Provide the (X, Y) coordinate of the cell's center where the given text is located.  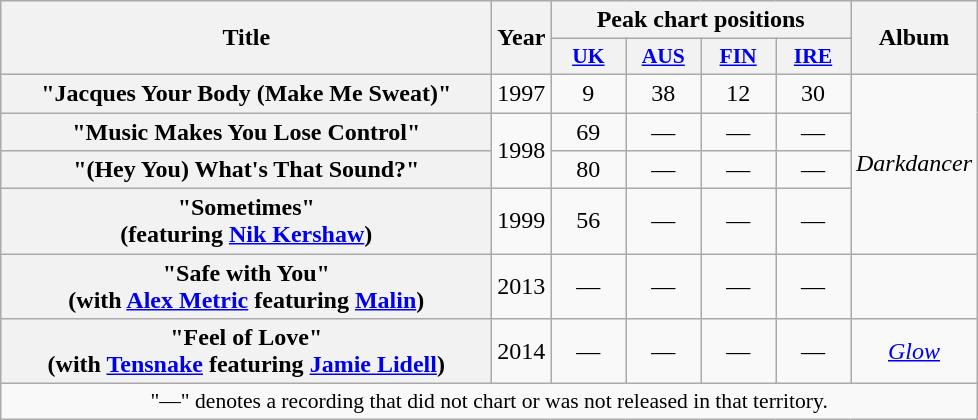
FIN (738, 57)
1998 (522, 150)
"Jacques Your Body (Make Me Sweat)" (246, 93)
80 (588, 170)
Glow (914, 352)
9 (588, 93)
1999 (522, 222)
Year (522, 38)
Peak chart positions (701, 20)
"—" denotes a recording that did not chart or was not released in that territory. (490, 402)
69 (588, 131)
"Music Makes You Lose Control" (246, 131)
56 (588, 222)
UK (588, 57)
AUS (664, 57)
2014 (522, 352)
2013 (522, 286)
30 (814, 93)
38 (664, 93)
IRE (814, 57)
"Sometimes"(featuring Nik Kershaw) (246, 222)
12 (738, 93)
"Feel of Love"(with Tensnake featuring Jamie Lidell) (246, 352)
"Safe with You"(with Alex Metric featuring Malin) (246, 286)
1997 (522, 93)
Darkdancer (914, 164)
Title (246, 38)
Album (914, 38)
"(Hey You) What's That Sound?" (246, 170)
